Locate the cell with the specified text and output its [x, y] center coordinate. 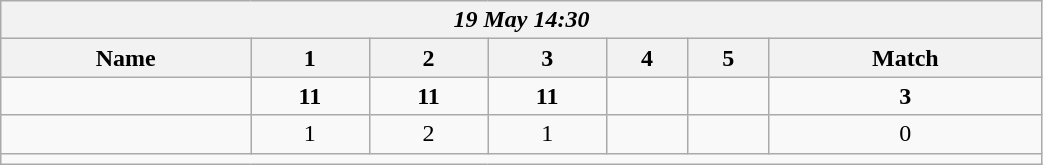
4 [648, 58]
5 [728, 58]
Name [126, 58]
Match [906, 58]
0 [906, 134]
19 May 14:30 [522, 20]
